Scan for the cell matching the given text and deliver its [X, Y] coordinate at center. 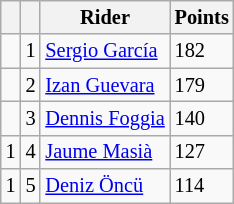
Deniz Öncü [104, 186]
Points [202, 17]
Dennis Foggia [104, 118]
Izan Guevara [104, 85]
127 [202, 152]
179 [202, 85]
Sergio García [104, 51]
2 [31, 85]
Rider [104, 17]
182 [202, 51]
140 [202, 118]
114 [202, 186]
3 [31, 118]
5 [31, 186]
Jaume Masià [104, 152]
4 [31, 152]
